Locate the cell with the specified text and output its (X, Y) center coordinate. 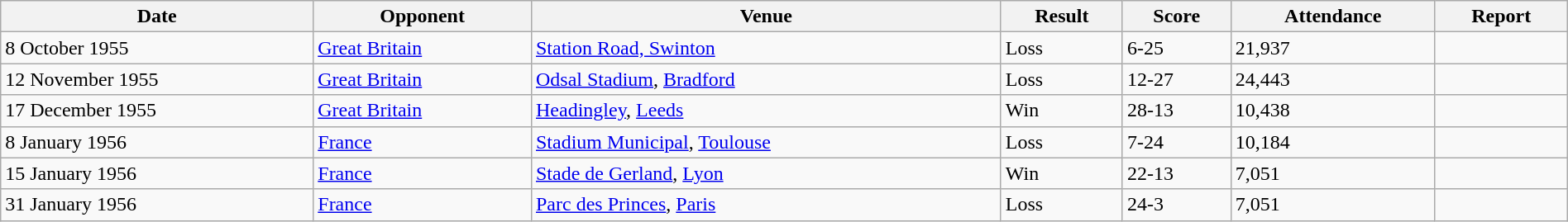
Date (157, 17)
Odsal Stadium, Bradford (766, 79)
Report (1501, 17)
Venue (766, 17)
12-27 (1176, 79)
28-13 (1176, 111)
12 November 1955 (157, 79)
Score (1176, 17)
21,937 (1333, 48)
Station Road, Swinton (766, 48)
Attendance (1333, 17)
10,184 (1333, 142)
Opponent (423, 17)
22-13 (1176, 173)
17 December 1955 (157, 111)
8 January 1956 (157, 142)
6-25 (1176, 48)
8 October 1955 (157, 48)
Result (1062, 17)
24-3 (1176, 205)
15 January 1956 (157, 173)
7-24 (1176, 142)
Stadium Municipal, Toulouse (766, 142)
Parc des Princes, Paris (766, 205)
Stade de Gerland, Lyon (766, 173)
Headingley, Leeds (766, 111)
24,443 (1333, 79)
31 January 1956 (157, 205)
10,438 (1333, 111)
